Scan for the cell matching the given text and deliver its (X, Y) coordinate at center. 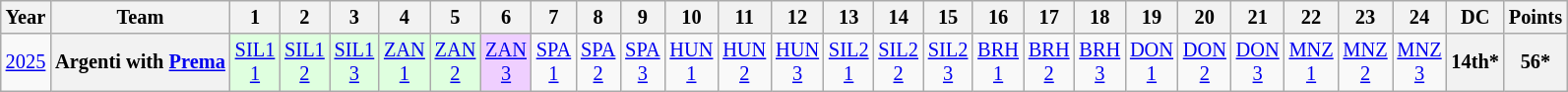
14th* (1475, 62)
24 (1419, 17)
SPA3 (642, 62)
SPA1 (553, 62)
3 (354, 17)
19 (1152, 17)
14 (898, 17)
23 (1366, 17)
SPA2 (598, 62)
MNZ2 (1366, 62)
Team (140, 17)
HUN1 (691, 62)
10 (691, 17)
16 (998, 17)
11 (744, 17)
SIL22 (898, 62)
MNZ1 (1311, 62)
22 (1311, 17)
ZAN1 (405, 62)
15 (948, 17)
1 (255, 17)
Year (26, 17)
BRH3 (1099, 62)
21 (1258, 17)
18 (1099, 17)
Argenti with Prema (140, 62)
9 (642, 17)
SIL13 (354, 62)
ZAN3 (506, 62)
ZAN2 (456, 62)
8 (598, 17)
7 (553, 17)
DC (1475, 17)
2 (304, 17)
SIL11 (255, 62)
5 (456, 17)
MNZ3 (1419, 62)
6 (506, 17)
DON3 (1258, 62)
DON1 (1152, 62)
SIL21 (848, 62)
BRH2 (1049, 62)
Points (1536, 17)
DON2 (1205, 62)
4 (405, 17)
SIL12 (304, 62)
56* (1536, 62)
2025 (26, 62)
20 (1205, 17)
HUN2 (744, 62)
17 (1049, 17)
SIL23 (948, 62)
HUN3 (797, 62)
12 (797, 17)
13 (848, 17)
BRH1 (998, 62)
